Detect which cell encompasses the target text, then output its (x, y) center coordinate. 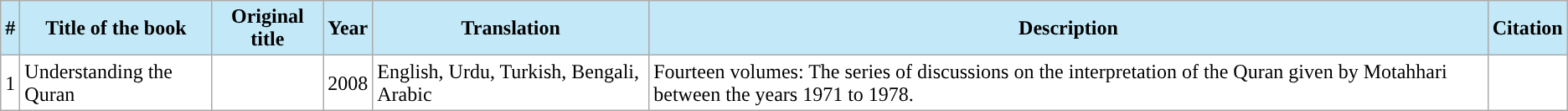
2008 (348, 82)
Fourteen volumes: The series of discussions on the interpretation of the Quran given by Motahhari between the years 1971 to 1978. (1069, 82)
Year (348, 29)
1 (10, 82)
Original title (268, 29)
# (10, 29)
Citation (1528, 29)
Description (1069, 29)
English, Urdu, Turkish, Bengali, Arabic (511, 82)
Title of the book (116, 29)
Translation (511, 29)
Understanding the Quran (116, 82)
